Output the (X, Y) coordinate of the center of the cell containing the given text.  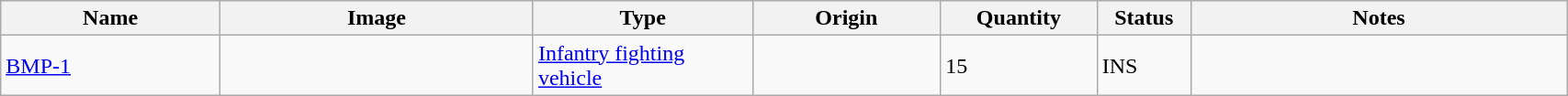
INS (1144, 66)
Notes (1378, 18)
BMP-1 (110, 66)
Infantry fighting vehicle (643, 66)
15 (1019, 66)
Type (643, 18)
Image (377, 18)
Origin (847, 18)
Status (1144, 18)
Name (110, 18)
Quantity (1019, 18)
